Determine the [X, Y] coordinate at the center of the cell enclosing the given text.  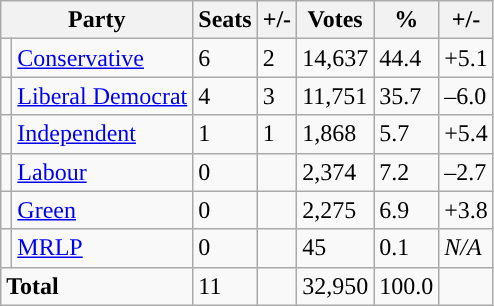
Liberal Democrat [102, 96]
7.2 [406, 172]
2,374 [336, 172]
Seats [225, 20]
–6.0 [466, 96]
32,950 [336, 286]
100.0 [406, 286]
45 [336, 248]
+5.4 [466, 134]
+3.8 [466, 210]
Total [97, 286]
0.1 [406, 248]
Independent [102, 134]
Party [97, 20]
Green [102, 210]
14,637 [336, 58]
N/A [466, 248]
5.7 [406, 134]
MRLP [102, 248]
–2.7 [466, 172]
1,868 [336, 134]
35.7 [406, 96]
4 [225, 96]
Labour [102, 172]
3 [276, 96]
Votes [336, 20]
Conservative [102, 58]
% [406, 20]
2 [276, 58]
6 [225, 58]
11,751 [336, 96]
2,275 [336, 210]
44.4 [406, 58]
11 [225, 286]
+5.1 [466, 58]
6.9 [406, 210]
